Detect which cell encompasses the target text, then output its (x, y) center coordinate. 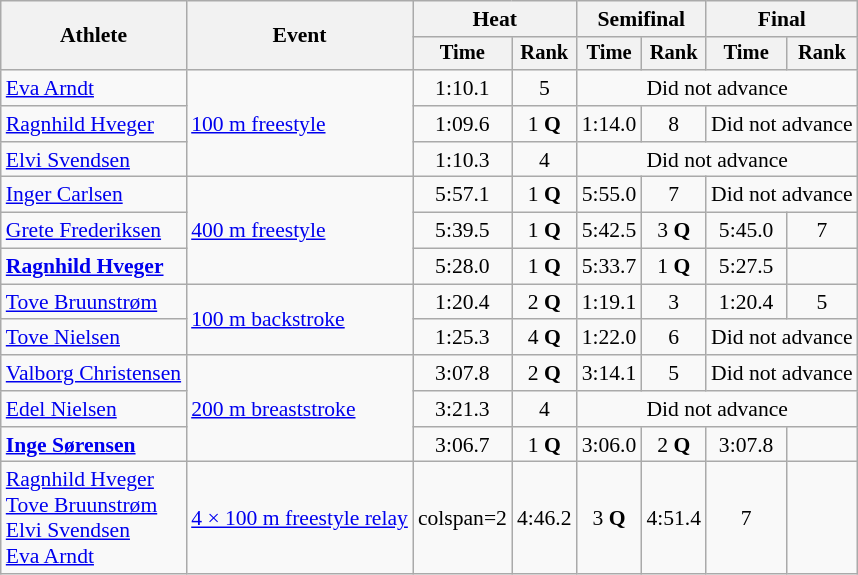
6 (674, 338)
1:14.0 (610, 124)
5:28.0 (462, 267)
Elvi Svendsen (94, 160)
Edel Nielsen (94, 409)
3:06.0 (610, 445)
5:55.0 (610, 195)
4:46.2 (544, 518)
Valborg Christensen (94, 373)
Inger Carlsen (94, 195)
1:10.3 (462, 160)
1:19.1 (610, 302)
8 (674, 124)
Event (300, 36)
Tove Nielsen (94, 338)
5:57.1 (462, 195)
3 (674, 302)
Tove Bruunstrøm (94, 302)
5:27.5 (746, 267)
4 Q (544, 338)
200 m breaststroke (300, 408)
Ragnhild HvegerTove BruunstrømElvi SvendsenEva Arndt (94, 518)
1:10.1 (462, 88)
400 m freestyle (300, 230)
3:21.3 (462, 409)
3:14.1 (610, 373)
Athlete (94, 36)
Inge Sørensen (94, 445)
100 m freestyle (300, 124)
4 × 100 m freestyle relay (300, 518)
1:09.6 (462, 124)
Eva Arndt (94, 88)
colspan=2 (462, 518)
Semifinal (642, 19)
1:22.0 (610, 338)
Grete Frederiksen (94, 231)
Final (782, 19)
5:33.7 (610, 267)
5:45.0 (746, 231)
5:42.5 (610, 231)
100 m backstroke (300, 320)
5:39.5 (462, 231)
Heat (495, 19)
1:25.3 (462, 338)
4:51.4 (674, 518)
3:06.7 (462, 445)
